Determine the (x, y) coordinate at the center of the cell enclosing the given text.  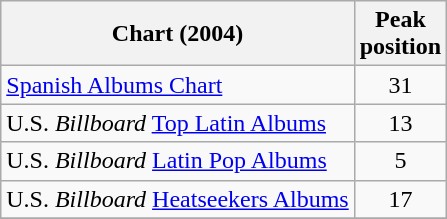
5 (400, 161)
U.S. Billboard Top Latin Albums (178, 123)
Peakposition (400, 34)
Chart (2004) (178, 34)
13 (400, 123)
17 (400, 199)
31 (400, 85)
U.S. Billboard Latin Pop Albums (178, 161)
Spanish Albums Chart (178, 85)
U.S. Billboard Heatseekers Albums (178, 199)
